Identify which cell holds the provided text, then report its [x, y] central coordinate. 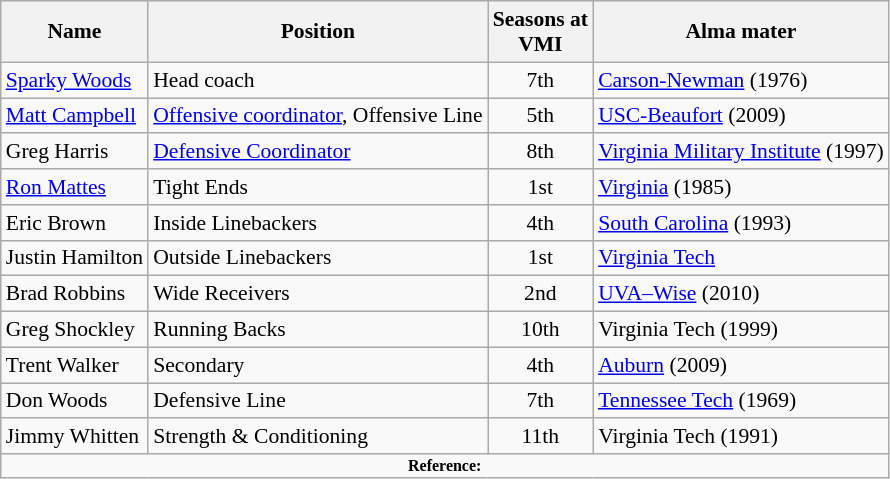
Justin Hamilton [74, 258]
5th [540, 116]
Offensive coordinator, Offensive Line [318, 116]
8th [540, 152]
Name [74, 32]
Secondary [318, 365]
11th [540, 437]
Virginia (1985) [741, 187]
Sparky Woods [74, 80]
Defensive Line [318, 401]
Trent Walker [74, 365]
USC-Beaufort (2009) [741, 116]
Greg Shockley [74, 330]
2nd [540, 294]
Virginia Military Institute (1997) [741, 152]
Eric Brown [74, 223]
Inside Linebackers [318, 223]
Ron Mattes [74, 187]
Virginia Tech [741, 258]
10th [540, 330]
Alma mater [741, 32]
UVA–Wise (2010) [741, 294]
Carson-Newman (1976) [741, 80]
South Carolina (1993) [741, 223]
Tight Ends [318, 187]
Wide Receivers [318, 294]
Reference: [445, 466]
Matt Campbell [74, 116]
Running Backs [318, 330]
Brad Robbins [74, 294]
Defensive Coordinator [318, 152]
Seasons atVMI [540, 32]
Auburn (2009) [741, 365]
Tennessee Tech (1969) [741, 401]
Position [318, 32]
Jimmy Whitten [74, 437]
Virginia Tech (1991) [741, 437]
Greg Harris [74, 152]
Outside Linebackers [318, 258]
Strength & Conditioning [318, 437]
Don Woods [74, 401]
Virginia Tech (1999) [741, 330]
Head coach [318, 80]
